Return the (x, y) coordinate for the center point of the cell that contains the specified text.  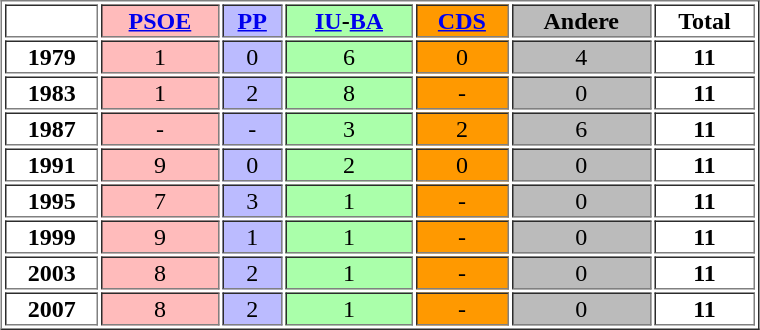
1999 (52, 236)
1991 (52, 164)
4 (581, 56)
IU-BA (350, 20)
2003 (52, 272)
7 (160, 200)
Andere (581, 20)
1983 (52, 92)
1995 (52, 200)
CDS (462, 20)
PSOE (160, 20)
PP (252, 20)
Total (704, 20)
1979 (52, 56)
1987 (52, 128)
2007 (52, 308)
